From the cell containing the given text, extract its center point as (x, y) coordinate. 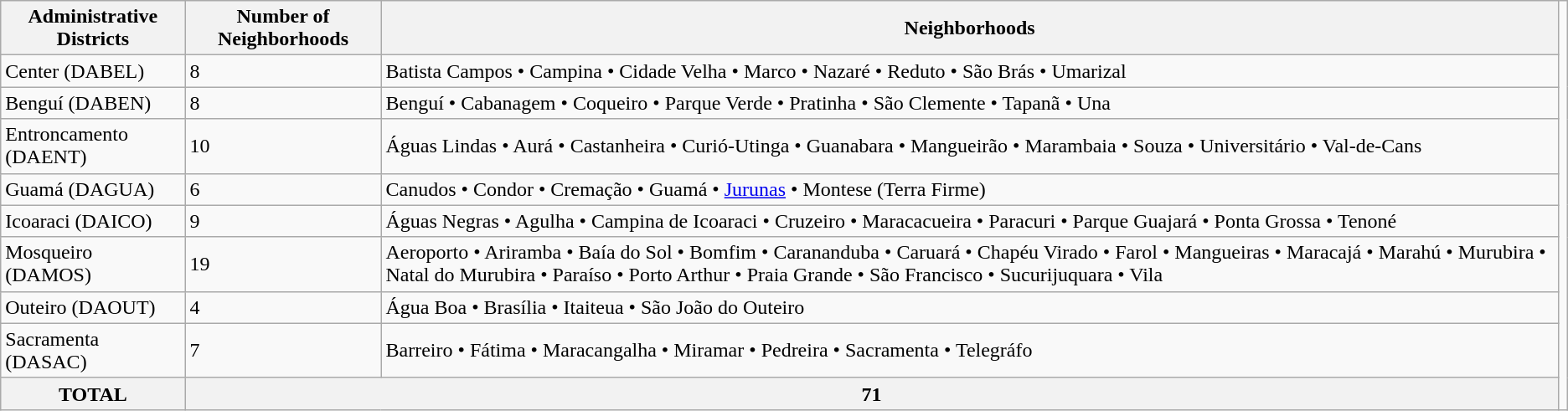
9 (283, 221)
Administrative Districts (93, 28)
Barreiro • Fátima • Maracangalha • Miramar • Pedreira • Sacramenta • Telegráfo (970, 350)
Mosqueiro (DAMOS) (93, 265)
Icoaraci (DAICO) (93, 221)
19 (283, 265)
Benguí (DABEN) (93, 103)
71 (871, 393)
Number of Neighborhoods (283, 28)
10 (283, 146)
7 (283, 350)
Sacramenta (DASAC) (93, 350)
Água Boa • Brasília • Itaiteua • São João do Outeiro (970, 307)
6 (283, 189)
Batista Campos • Campina • Cidade Velha • Marco • Nazaré • Reduto • São Brás • Umarizal (970, 71)
Outeiro (DAOUT) (93, 307)
Entroncamento (DAENT) (93, 146)
Águas Lindas • Aurá • Castanheira • Curió-Utinga • Guanabara • Mangueirão • Marambaia • Souza • Universitário • Val-de-Cans (970, 146)
Águas Negras • Agulha • Campina de Icoaraci • Cruzeiro • Maracacueira • Paracuri • Parque Guajará • Ponta Grossa • Tenoné (970, 221)
Neighborhoods (970, 28)
TOTAL (93, 393)
Canudos • Condor • Cremação • Guamá • Jurunas • Montese (Terra Firme) (970, 189)
Center (DABEL) (93, 71)
Benguí • Cabanagem • Coqueiro • Parque Verde • Pratinha • São Clemente • Tapanã • Una (970, 103)
Guamá (DAGUA) (93, 189)
4 (283, 307)
